Output the (X, Y) coordinate of the center of the cell containing the given text.  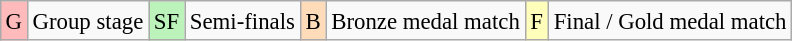
SF (167, 20)
Bronze medal match (426, 20)
F (536, 20)
B (313, 20)
Group stage (88, 20)
Final / Gold medal match (670, 20)
Semi-finals (243, 20)
G (14, 20)
